Extract the [x, y] coordinate from the center of the cell holding the provided text.  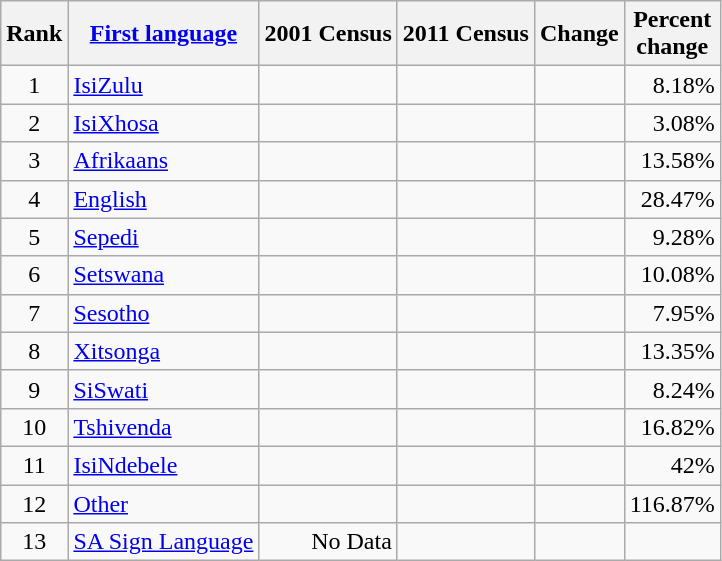
First language [164, 34]
28.47% [672, 199]
Change [579, 34]
Other [164, 503]
Percentchange [672, 34]
4 [34, 199]
3 [34, 161]
8 [34, 351]
SiSwati [164, 389]
Sesotho [164, 313]
116.87% [672, 503]
10.08% [672, 275]
Xitsonga [164, 351]
6 [34, 275]
7.95% [672, 313]
8.18% [672, 85]
IsiZulu [164, 85]
English [164, 199]
Tshivenda [164, 427]
9 [34, 389]
Afrikaans [164, 161]
1 [34, 85]
SA Sign Language [164, 542]
13.35% [672, 351]
16.82% [672, 427]
13 [34, 542]
13.58% [672, 161]
12 [34, 503]
9.28% [672, 237]
IsiXhosa [164, 123]
11 [34, 465]
2 [34, 123]
Sepedi [164, 237]
3.08% [672, 123]
Rank [34, 34]
2001 Census [328, 34]
Setswana [164, 275]
5 [34, 237]
7 [34, 313]
8.24% [672, 389]
42% [672, 465]
2011 Census [466, 34]
IsiNdebele [164, 465]
10 [34, 427]
No Data [328, 542]
